From the cell containing the given text, extract its center point as [X, Y] coordinate. 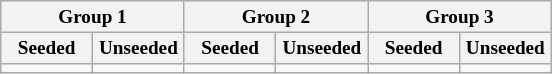
Group 1 [92, 17]
Group 3 [460, 17]
Group 2 [276, 17]
